Return (X, Y) of the center of cell containing provided text 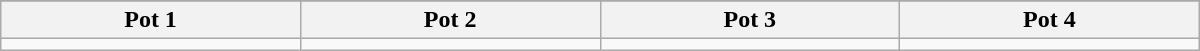
Pot 4 (1050, 20)
Pot 3 (750, 20)
Pot 1 (151, 20)
Pot 2 (450, 20)
